Return [x, y] of the center of cell containing provided text 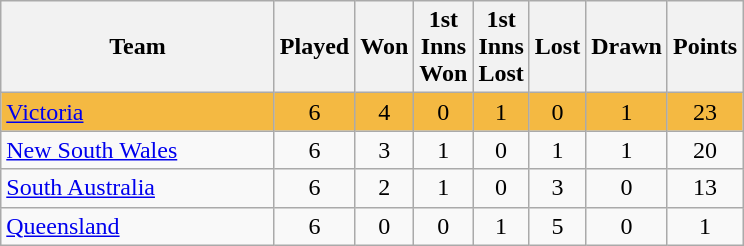
Lost [557, 47]
South Australia [138, 188]
23 [704, 112]
Queensland [138, 226]
Played [314, 47]
1st Inns Won [444, 47]
13 [704, 188]
1st Inns Lost [501, 47]
20 [704, 150]
Won [384, 47]
New South Wales [138, 150]
Drawn [627, 47]
5 [557, 226]
2 [384, 188]
Points [704, 47]
Victoria [138, 112]
Team [138, 47]
4 [384, 112]
